Search for the cell housing the specified text and yield its (x, y) center coordinate. 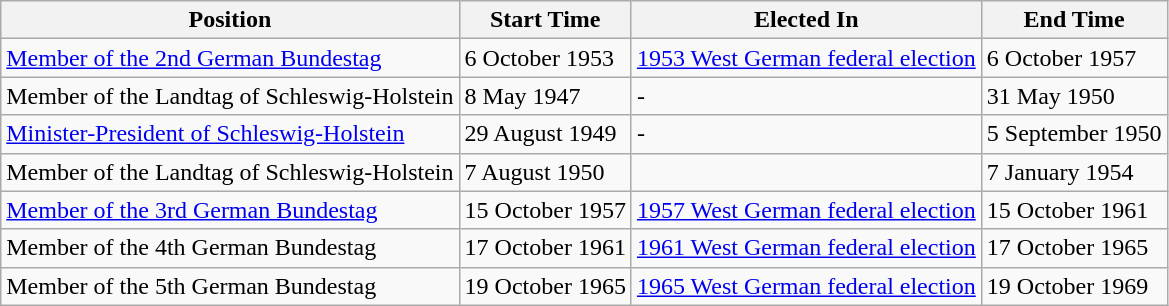
1965 West German federal election (806, 286)
1957 West German federal election (806, 210)
Elected In (806, 20)
Start Time (545, 20)
31 May 1950 (1074, 96)
1953 West German federal election (806, 58)
7 January 1954 (1074, 172)
Member of the 2nd German Bundestag (230, 58)
7 August 1950 (545, 172)
Position (230, 20)
19 October 1965 (545, 286)
6 October 1953 (545, 58)
19 October 1969 (1074, 286)
Member of the 5th German Bundestag (230, 286)
17 October 1961 (545, 248)
8 May 1947 (545, 96)
End Time (1074, 20)
Member of the 4th German Bundestag (230, 248)
Minister-President of Schleswig-Holstein (230, 134)
5 September 1950 (1074, 134)
6 October 1957 (1074, 58)
17 October 1965 (1074, 248)
15 October 1961 (1074, 210)
1961 West German federal election (806, 248)
15 October 1957 (545, 210)
Member of the 3rd German Bundestag (230, 210)
29 August 1949 (545, 134)
